Search for the cell housing the specified text and yield its [X, Y] center coordinate. 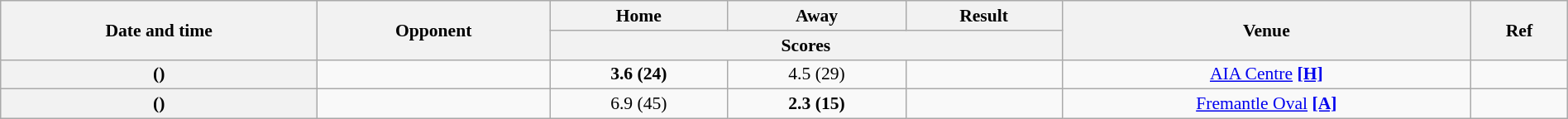
6.9 (45) [638, 104]
AIA Centre [H] [1267, 74]
Fremantle Oval [A] [1267, 104]
2.3 (15) [817, 104]
Home [638, 16]
3.6 (24) [638, 74]
4.5 (29) [817, 74]
Opponent [433, 30]
Away [817, 16]
Venue [1267, 30]
Ref [1520, 30]
Scores [806, 45]
Date and time [159, 30]
Result [984, 16]
